Provide the (X, Y) coordinate of the cell's center where the given text is located.  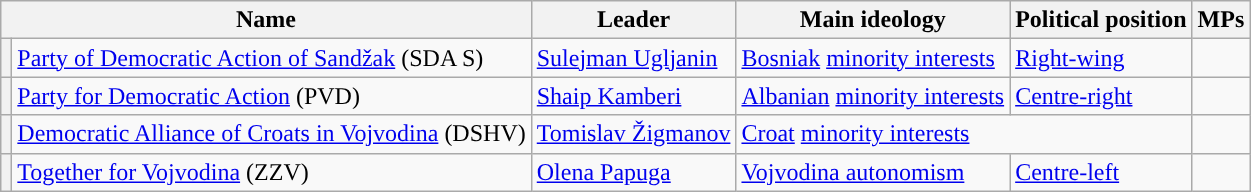
Centre-right (1101, 96)
Democratic Alliance of Croats in Vojvodina (DSHV) (272, 134)
Main ideology (873, 20)
Tomislav Žigmanov (634, 134)
Sulejman Ugljanin (634, 58)
Party for Democratic Action (PVD) (272, 96)
Together for Vojvodina (ZZV) (272, 172)
Name (266, 20)
Croat minority interests (964, 134)
Shaip Kamberi (634, 96)
Albanian minority interests (873, 96)
Right-wing (1101, 58)
Bosniak minority interests (873, 58)
Political position (1101, 20)
Vojvodina autonomism (873, 172)
MPs (1221, 20)
Centre-left (1101, 172)
Leader (634, 20)
Party of Democratic Action of Sandžak (SDA S) (272, 58)
Olena Papuga (634, 172)
